Scan for the cell matching the given text and deliver its (X, Y) coordinate at center. 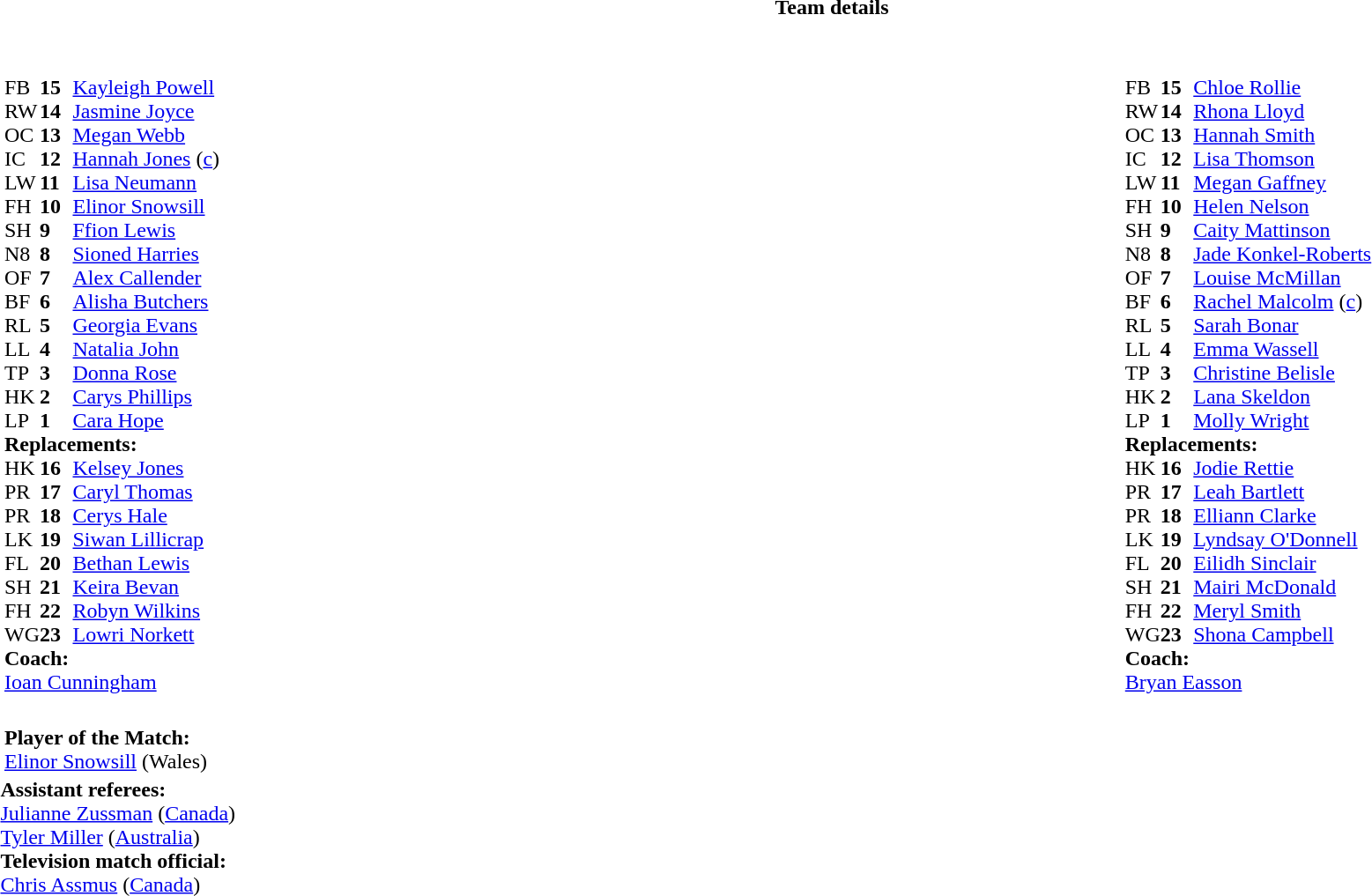
Robyn Wilkins (146, 611)
Jasmine Joyce (146, 111)
Sioned Harries (146, 254)
Lisa Thomson (1282, 159)
Bethan Lewis (146, 564)
Carys Phillips (146, 396)
Meryl Smith (1282, 611)
Kelsey Jones (146, 469)
Rhona Lloyd (1282, 111)
Lyndsay O'Donnell (1282, 539)
Helen Nelson (1282, 206)
Leah Bartlett (1282, 492)
Shona Campbell (1282, 634)
Eilidh Sinclair (1282, 564)
Cara Hope (146, 421)
Lowri Norkett (146, 634)
Caryl Thomas (146, 492)
Mairi McDonald (1282, 587)
Natalia John (146, 349)
Lana Skeldon (1282, 396)
Ffion Lewis (146, 231)
Kayleigh Powell (146, 88)
Siwan Lillicrap (146, 539)
Megan Webb (146, 136)
Alisha Butchers (146, 301)
Alex Callender (146, 278)
Jodie Rettie (1282, 469)
Georgia Evans (146, 326)
Hannah Jones (c) (146, 159)
Lisa Neumann (146, 183)
Donna Rose (146, 374)
Sarah Bonar (1282, 326)
Keira Bevan (146, 587)
Bryan Easson (1248, 682)
Caity Mattinson (1282, 231)
Hannah Smith (1282, 136)
Chloe Rollie (1282, 88)
Elinor Snowsill (146, 206)
Ioan Cunningham (112, 682)
Elliann Clarke (1282, 516)
Emma Wassell (1282, 349)
Jade Konkel-Roberts (1282, 254)
Louise McMillan (1282, 278)
Cerys Hale (146, 516)
Christine Belisle (1282, 374)
Megan Gaffney (1282, 183)
Molly Wright (1282, 421)
Rachel Malcolm (c) (1282, 301)
